Return [x, y] of the center of cell containing provided text 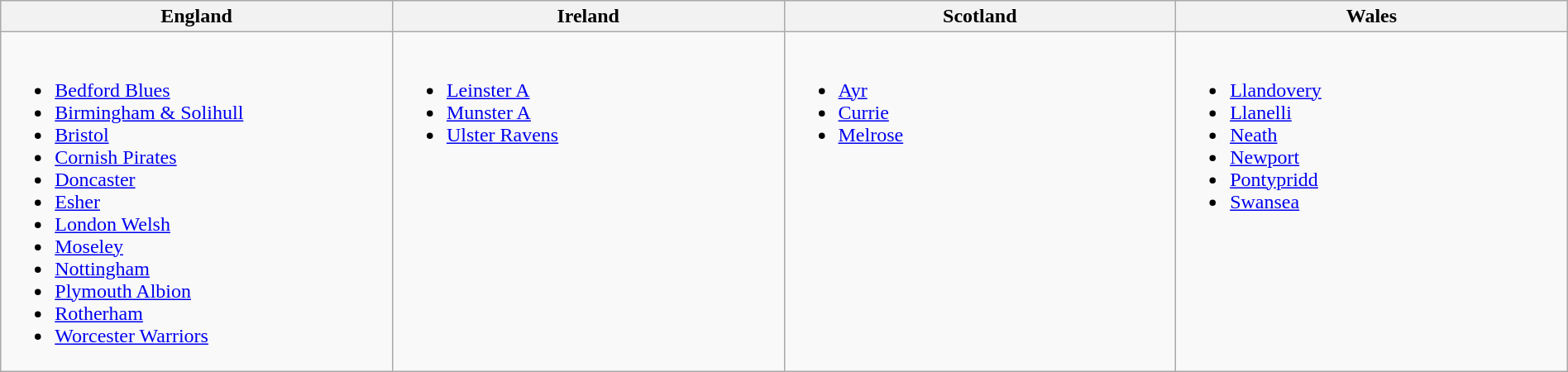
Leinster AMunster AUlster Ravens [588, 202]
Scotland [980, 17]
Bedford BluesBirmingham & SolihullBristolCornish PiratesDoncasterEsherLondon WelshMoseleyNottinghamPlymouth AlbionRotherhamWorcester Warriors [197, 202]
LlandoveryLlanelliNeathNewportPontypriddSwansea [1372, 202]
Ireland [588, 17]
Wales [1372, 17]
England [197, 17]
AyrCurrieMelrose [980, 202]
